For the text-containing cell, return its midpoint in [X, Y] coordinate format. 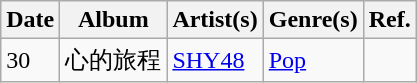
Album [114, 20]
Artist(s) [215, 20]
30 [30, 60]
Ref. [390, 20]
SHY48 [215, 60]
Date [30, 20]
心的旅程 [114, 60]
Genre(s) [313, 20]
Pop [313, 60]
